Extract the (X, Y) coordinate from the center of the cell holding the provided text.  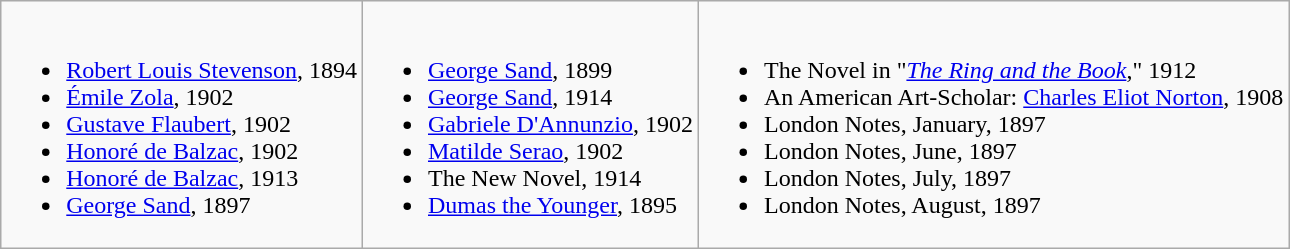
George Sand, 1899George Sand, 1914Gabriele D'Annunzio, 1902Matilde Serao, 1902The New Novel, 1914Dumas the Younger, 1895 (530, 125)
Robert Louis Stevenson, 1894Émile Zola, 1902Gustave Flaubert, 1902Honoré de Balzac, 1902Honoré de Balzac, 1913George Sand, 1897 (182, 125)
